Return (X, Y) of the center of cell containing provided text 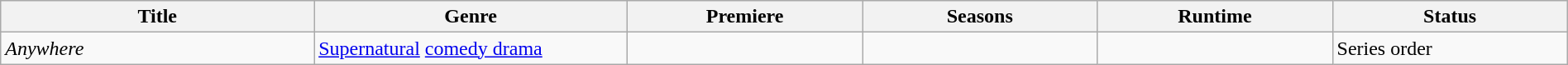
Runtime (1215, 17)
Seasons (980, 17)
Genre (471, 17)
Status (1450, 17)
Anywhere (157, 48)
Supernatural comedy drama (471, 48)
Series order (1450, 48)
Title (157, 17)
Premiere (745, 17)
